Locate the cell with the specified text and output its [X, Y] center coordinate. 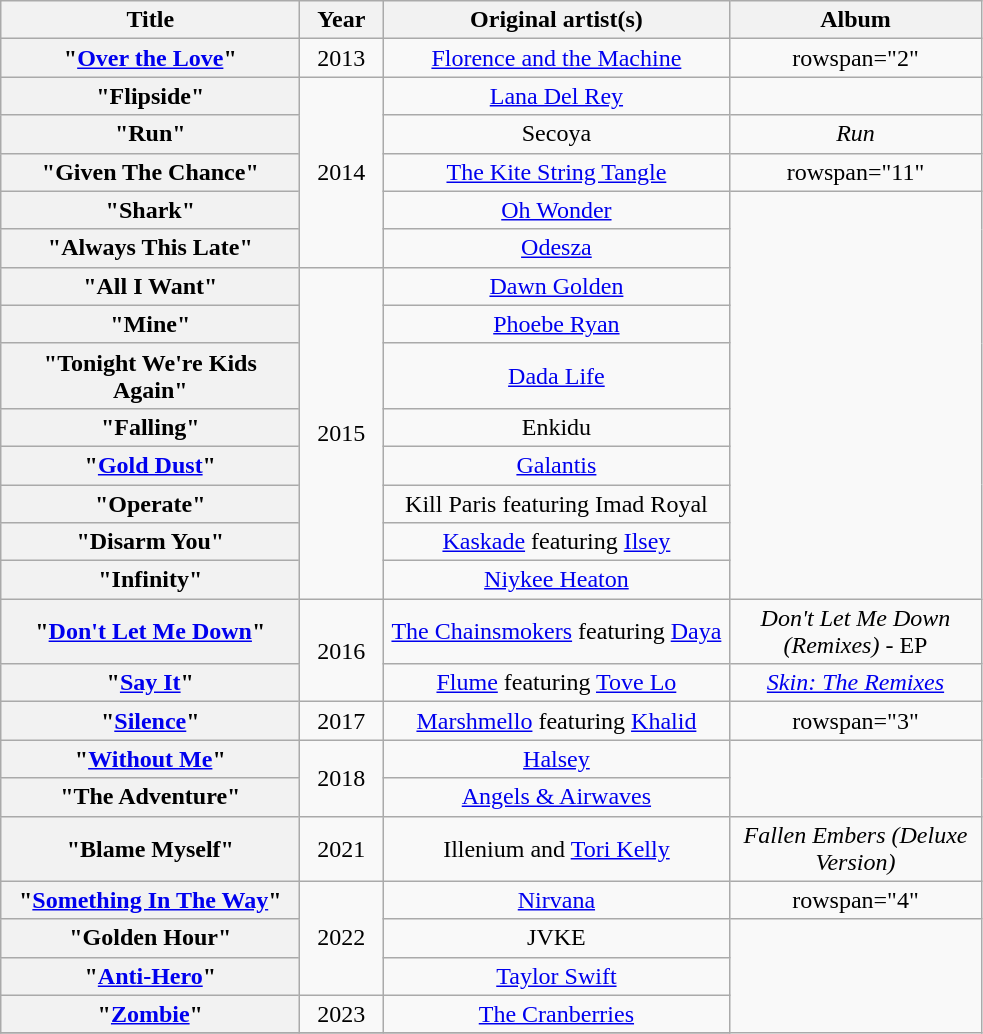
Galantis [556, 465]
JVKE [556, 938]
Marshmello featuring Khalid [556, 721]
rowspan="3" [856, 721]
Florence and the Machine [556, 58]
"All I Want" [150, 286]
"Run" [150, 134]
Taylor Swift [556, 976]
2017 [342, 721]
Fallen Embers (Deluxe Version) [856, 848]
rowspan="4" [856, 900]
Skin: The Remixes [856, 683]
The Kite String Tangle [556, 172]
2022 [342, 938]
2018 [342, 778]
Odesza [556, 248]
"Golden Hour" [150, 938]
"Shark" [150, 210]
Niykee Heaton [556, 580]
"Say It" [150, 683]
Angels & Airwaves [556, 797]
"Flipside" [150, 96]
Oh Wonder [556, 210]
rowspan="11" [856, 172]
Secoya [556, 134]
"Blame Myself" [150, 848]
Flume featuring Tove Lo [556, 683]
"Always This Late" [150, 248]
The Cranberries [556, 1014]
"Zombie" [150, 1014]
Kaskade featuring Ilsey [556, 542]
Don't Let Me Down (Remixes) - EP [856, 632]
"Disarm You" [150, 542]
rowspan="2" [856, 58]
2015 [342, 433]
"Tonight We're Kids Again" [150, 376]
Nirvana [556, 900]
Dawn Golden [556, 286]
Dada Life [556, 376]
Enkidu [556, 427]
2016 [342, 650]
Halsey [556, 759]
Lana Del Rey [556, 96]
"Without Me" [150, 759]
"Something In The Way" [150, 900]
"The Adventure" [150, 797]
Kill Paris featuring Imad Royal [556, 503]
The Chainsmokers featuring Daya [556, 632]
"Don't Let Me Down" [150, 632]
Run [856, 134]
"Falling" [150, 427]
2023 [342, 1014]
"Mine" [150, 324]
2013 [342, 58]
"Silence" [150, 721]
"Operate" [150, 503]
"Over the Love" [150, 58]
2021 [342, 848]
Album [856, 20]
Year [342, 20]
Illenium and Tori Kelly [556, 848]
"Gold Dust" [150, 465]
Title [150, 20]
2014 [342, 172]
Original artist(s) [556, 20]
"Infinity" [150, 580]
Phoebe Ryan [556, 324]
"Anti-Hero" [150, 976]
"Given The Chance" [150, 172]
